Find where the given text appears and provide that cell's center as (X, Y) coordinate. 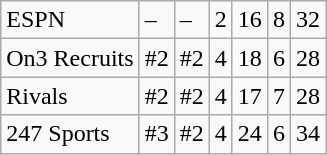
247 Sports (70, 134)
7 (278, 96)
Rivals (70, 96)
17 (250, 96)
18 (250, 58)
24 (250, 134)
8 (278, 20)
On3 Recruits (70, 58)
2 (220, 20)
16 (250, 20)
#3 (156, 134)
32 (308, 20)
ESPN (70, 20)
34 (308, 134)
